Detect which cell encompasses the target text, then output its [x, y] center coordinate. 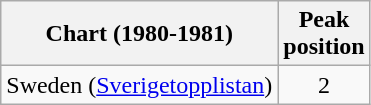
Peakposition [324, 34]
2 [324, 85]
Sweden (Sverigetopplistan) [140, 85]
Chart (1980-1981) [140, 34]
